From the cell containing the given text, extract its center point as (x, y) coordinate. 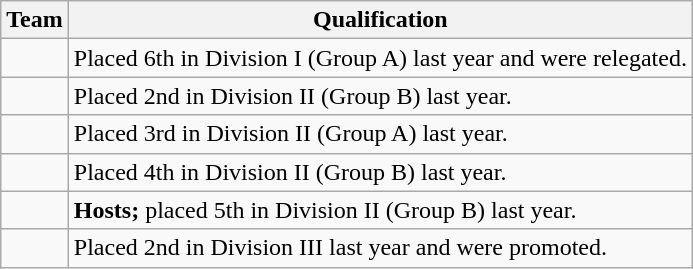
Placed 3rd in Division II (Group A) last year. (380, 134)
Team (35, 20)
Hosts; placed 5th in Division II (Group B) last year. (380, 210)
Placed 2nd in Division II (Group B) last year. (380, 96)
Placed 2nd in Division III last year and were promoted. (380, 248)
Placed 4th in Division II (Group B) last year. (380, 172)
Qualification (380, 20)
Placed 6th in Division I (Group A) last year and were relegated. (380, 58)
